Find where the given text appears and provide that cell's center as (X, Y) coordinate. 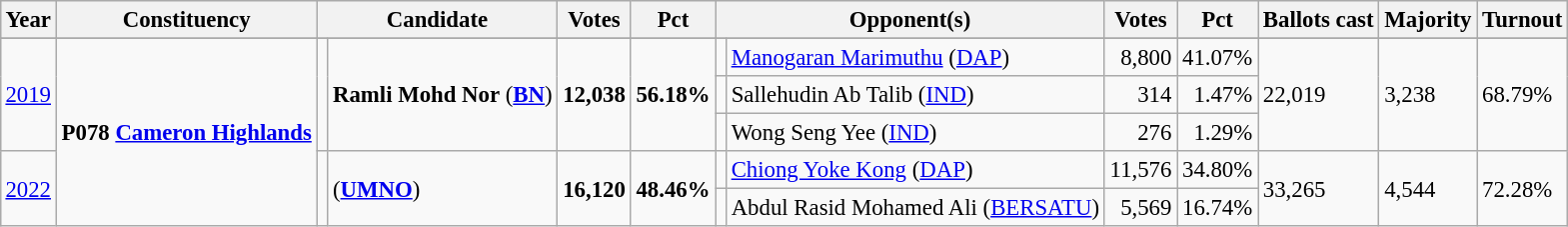
16,120 (594, 188)
33,265 (1319, 188)
16.74% (1217, 208)
314 (1140, 95)
12,038 (594, 94)
Abdul Rasid Mohamed Ali (BERSATU) (915, 208)
Year (28, 20)
1.47% (1217, 95)
56.18% (674, 94)
Candidate (438, 20)
Constituency (186, 20)
2019 (28, 94)
P078 Cameron Highlands (186, 132)
3,238 (1428, 94)
34.80% (1217, 170)
Opponent(s) (910, 20)
Ramli Mohd Nor (BN) (443, 94)
Ballots cast (1319, 20)
Turnout (1523, 20)
48.46% (674, 188)
Sallehudin Ab Talib (IND) (915, 95)
72.28% (1523, 188)
Majority (1428, 20)
11,576 (1140, 170)
5,569 (1140, 208)
22,019 (1319, 94)
276 (1140, 133)
4,544 (1428, 188)
68.79% (1523, 94)
8,800 (1140, 57)
Wong Seng Yee (IND) (915, 133)
(UMNO) (443, 188)
1.29% (1217, 133)
2022 (28, 188)
Manogaran Marimuthu (DAP) (915, 57)
41.07% (1217, 57)
Chiong Yoke Kong (DAP) (915, 170)
